Find where the given text appears and provide that cell's center as (X, Y) coordinate. 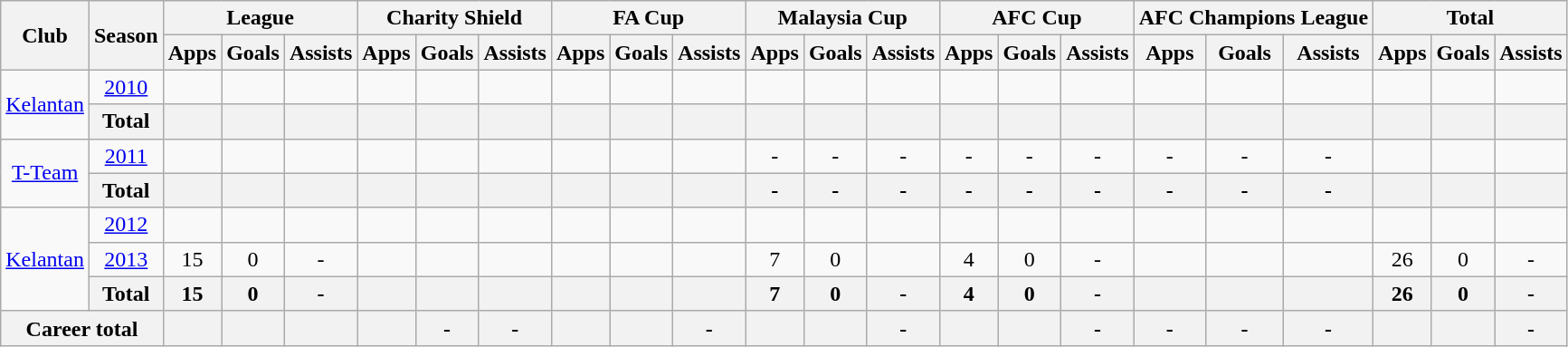
League (261, 18)
FA Cup (648, 18)
Charity Shield (454, 18)
2013 (126, 259)
Career total (81, 328)
Club (45, 35)
AFC Cup (1037, 18)
Season (126, 35)
2010 (126, 87)
AFC Champions League (1253, 18)
Malaysia Cup (843, 18)
T-Team (45, 173)
2012 (126, 225)
2011 (126, 156)
